Scan for the cell matching the given text and deliver its (x, y) coordinate at center. 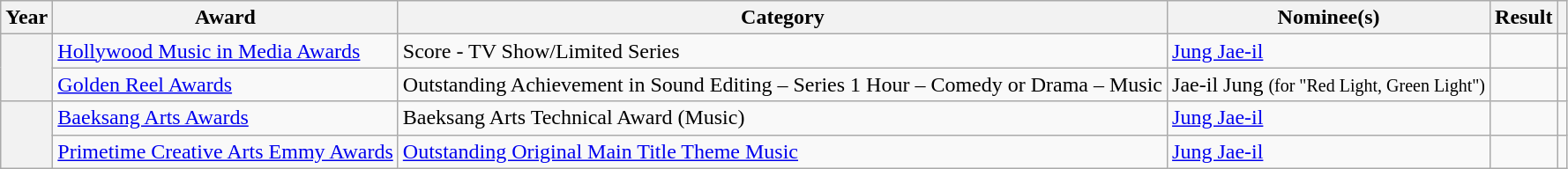
Nominee(s) (1329, 18)
Outstanding Original Main Title Theme Music (782, 151)
Award (226, 18)
Baeksang Arts Technical Award (Music) (782, 118)
Hollywood Music in Media Awards (226, 51)
Outstanding Achievement in Sound Editing – Series 1 Hour – Comedy or Drama – Music (782, 84)
Result (1524, 18)
Jae-il Jung (for "Red Light, Green Light") (1329, 84)
Category (782, 18)
Golden Reel Awards (226, 84)
Score - TV Show/Limited Series (782, 51)
Primetime Creative Arts Emmy Awards (226, 151)
Baeksang Arts Awards (226, 118)
Year (26, 18)
